Return the [x, y] coordinate for the center point of the cell that contains the specified text.  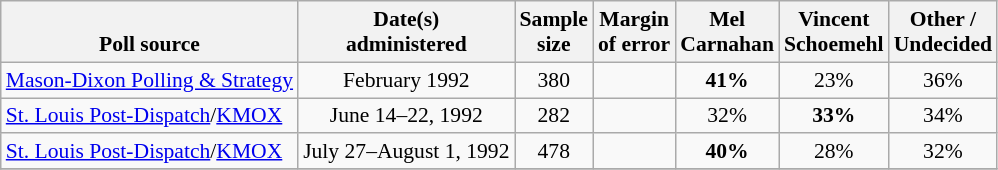
Samplesize [554, 32]
February 1992 [406, 80]
282 [554, 116]
July 27–August 1, 1992 [406, 152]
380 [554, 80]
Other /Undecided [943, 32]
MelCarnahan [727, 32]
40% [727, 152]
June 14–22, 1992 [406, 116]
Marginof error [634, 32]
36% [943, 80]
41% [727, 80]
23% [834, 80]
28% [834, 152]
VincentSchoemehl [834, 32]
33% [834, 116]
Poll source [150, 32]
Date(s)administered [406, 32]
Mason-Dixon Polling & Strategy [150, 80]
34% [943, 116]
478 [554, 152]
